Locate the cell with the specified text and output its (x, y) center coordinate. 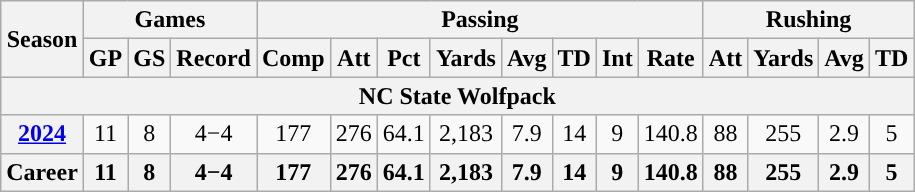
Rushing (808, 20)
2024 (42, 134)
Career (42, 172)
GS (150, 58)
Rate (670, 58)
NC State Wolfpack (458, 96)
Pct (404, 58)
Passing (480, 20)
Comp (293, 58)
Record (214, 58)
GP (105, 58)
Games (170, 20)
Int (617, 58)
Season (42, 39)
